From the cell containing the given text, extract its center point as (x, y) coordinate. 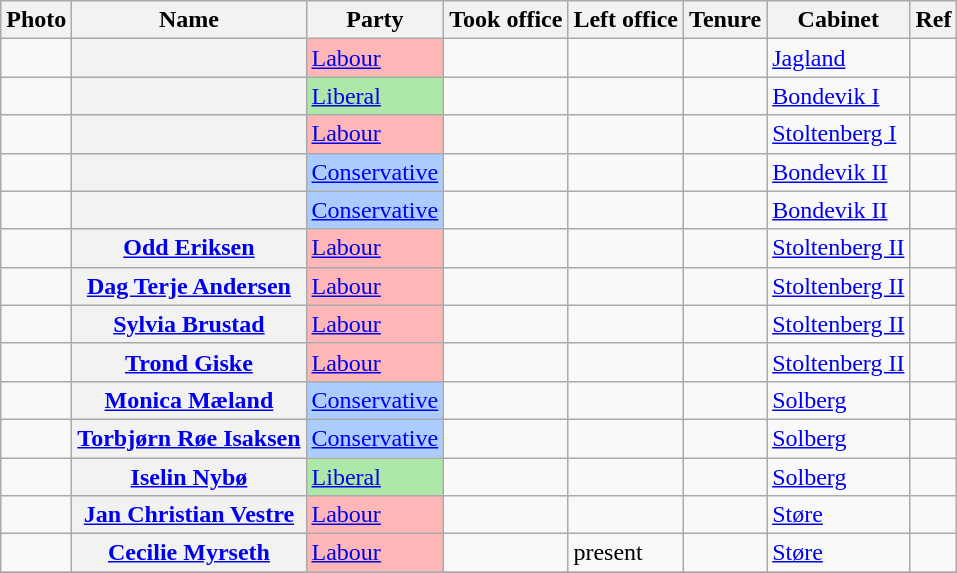
Stoltenberg I (838, 134)
Left office (626, 20)
Sylvia Brustad (189, 324)
Bondevik I (838, 96)
Cecilie Myrseth (189, 553)
Odd Eriksen (189, 248)
Tenure (726, 20)
Jan Christian Vestre (189, 515)
Cabinet (838, 20)
present (626, 553)
Party (375, 20)
Monica Mæland (189, 400)
Photo (36, 20)
Name (189, 20)
Dag Terje Andersen (189, 286)
Torbjørn Røe Isaksen (189, 438)
Took office (506, 20)
Trond Giske (189, 362)
Iselin Nybø (189, 477)
Jagland (838, 58)
Ref (934, 20)
